Search for the cell housing the specified text and yield its (x, y) center coordinate. 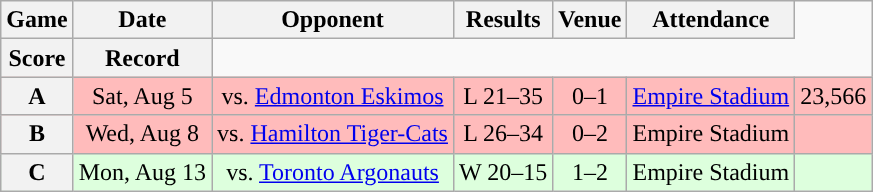
Game (37, 20)
Date (142, 20)
Results (502, 20)
Mon, Aug 13 (142, 172)
L 26–34 (502, 134)
Sat, Aug 5 (142, 96)
A (37, 96)
C (37, 172)
0–2 (590, 134)
B (37, 134)
vs. Hamilton Tiger-Cats (333, 134)
L 21–35 (502, 96)
Score (37, 58)
W 20–15 (502, 172)
vs. Edmonton Eskimos (333, 96)
1–2 (590, 172)
Record (142, 58)
Wed, Aug 8 (142, 134)
Attendance (711, 20)
Opponent (333, 20)
23,566 (834, 96)
vs. Toronto Argonauts (333, 172)
0–1 (590, 96)
Venue (590, 20)
